Find where the given text appears and provide that cell's center as [X, Y] coordinate. 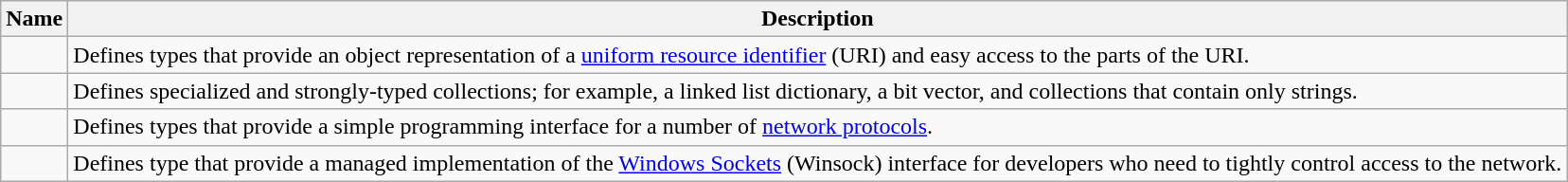
Description [818, 19]
Defines specialized and strongly-typed collections; for example, a linked list dictionary, a bit vector, and collections that contain only strings. [818, 91]
Defines types that provide an object representation of a uniform resource identifier (URI) and easy access to the parts of the URI. [818, 55]
Name [34, 19]
Defines types that provide a simple programming interface for a number of network protocols. [818, 127]
